Search for the cell housing the specified text and yield its [x, y] center coordinate. 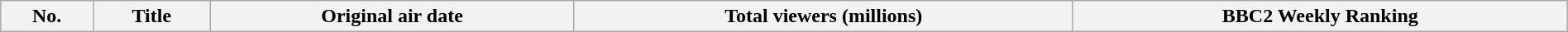
Total viewers (millions) [824, 16]
Original air date [392, 16]
BBC2 Weekly Ranking [1320, 16]
Title [152, 16]
No. [47, 16]
